Detect which cell encompasses the target text, then output its [X, Y] center coordinate. 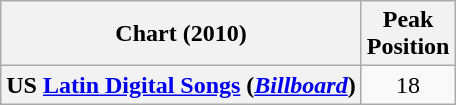
PeakPosition [408, 34]
18 [408, 85]
US Latin Digital Songs (Billboard) [181, 85]
Chart (2010) [181, 34]
